Output the [x, y] coordinate of the center of the cell containing the given text.  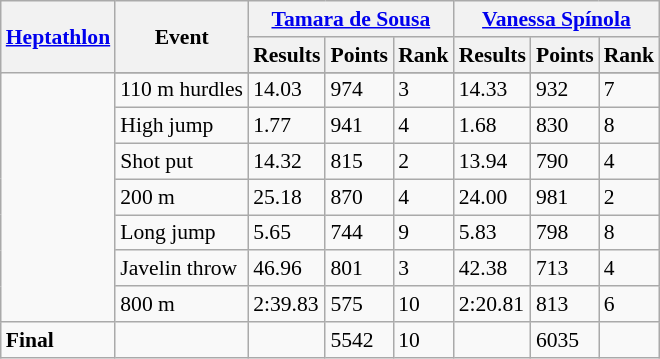
813 [565, 304]
870 [359, 197]
5.65 [286, 233]
800 m [182, 304]
High jump [182, 126]
Tamara de Sousa [351, 19]
Long jump [182, 233]
46.96 [286, 269]
13.94 [492, 162]
14.32 [286, 162]
941 [359, 126]
974 [359, 90]
9 [424, 233]
830 [565, 126]
Vanessa Spínola [557, 19]
110 m hurdles [182, 90]
713 [565, 269]
Shot put [182, 162]
25.18 [286, 197]
5542 [359, 340]
5.83 [492, 233]
2:20.81 [492, 304]
815 [359, 162]
981 [565, 197]
Event [182, 36]
Heptathlon [58, 36]
932 [565, 90]
200 m [182, 197]
6 [630, 304]
2:39.83 [286, 304]
24.00 [492, 197]
575 [359, 304]
801 [359, 269]
14.33 [492, 90]
7 [630, 90]
790 [565, 162]
6035 [565, 340]
744 [359, 233]
1.68 [492, 126]
798 [565, 233]
14.03 [286, 90]
42.38 [492, 269]
Final [58, 340]
Javelin throw [182, 269]
1.77 [286, 126]
